Provide the (X, Y) coordinate of the cell's center where the given text is located.  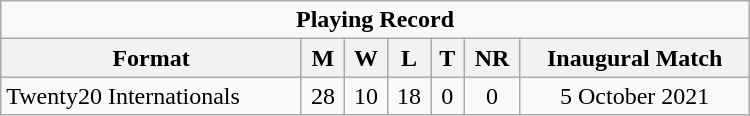
T (448, 58)
5 October 2021 (634, 96)
Twenty20 Internationals (152, 96)
M (322, 58)
18 (410, 96)
Format (152, 58)
W (366, 58)
NR (492, 58)
Inaugural Match (634, 58)
28 (322, 96)
10 (366, 96)
Playing Record (375, 20)
L (410, 58)
